Return [X, Y] of the center of cell containing provided text 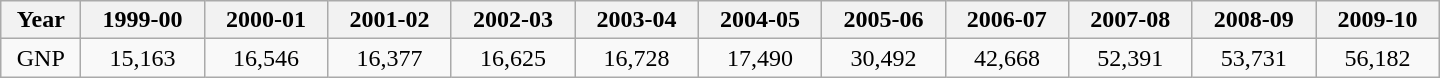
30,492 [884, 58]
16,377 [390, 58]
2008-09 [1254, 20]
52,391 [1130, 58]
16,728 [636, 58]
2004-05 [760, 20]
16,625 [512, 58]
2009-10 [1378, 20]
2005-06 [884, 20]
15,163 [142, 58]
53,731 [1254, 58]
Year [41, 20]
1999-00 [142, 20]
2002-03 [512, 20]
2007-08 [1130, 20]
GNP [41, 58]
2003-04 [636, 20]
56,182 [1378, 58]
42,668 [1006, 58]
2001-02 [390, 20]
2006-07 [1006, 20]
2000-01 [266, 20]
17,490 [760, 58]
16,546 [266, 58]
